Locate the cell with the specified text and output its (X, Y) center coordinate. 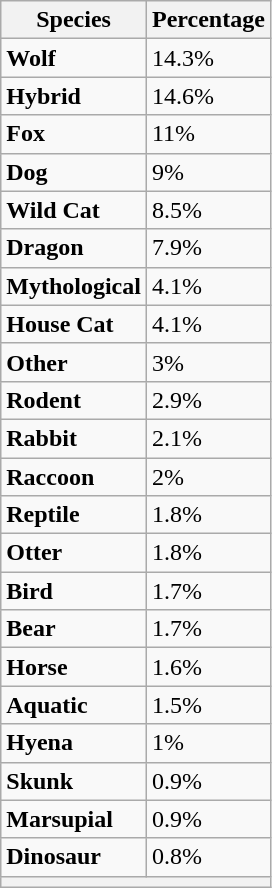
Species (74, 20)
Other (74, 362)
9% (208, 172)
Raccoon (74, 477)
11% (208, 134)
Hybrid (74, 96)
Skunk (74, 781)
Horse (74, 667)
Bear (74, 629)
2.1% (208, 438)
1.6% (208, 667)
Marsupial (74, 819)
7.9% (208, 248)
Fox (74, 134)
2% (208, 477)
Mythological (74, 286)
Aquatic (74, 705)
8.5% (208, 210)
Rabbit (74, 438)
3% (208, 362)
Percentage (208, 20)
Bird (74, 591)
1% (208, 743)
Hyena (74, 743)
Reptile (74, 515)
Dragon (74, 248)
Rodent (74, 400)
Dinosaur (74, 857)
0.8% (208, 857)
1.5% (208, 705)
Wolf (74, 58)
Otter (74, 553)
14.3% (208, 58)
Wild Cat (74, 210)
Dog (74, 172)
House Cat (74, 324)
14.6% (208, 96)
2.9% (208, 400)
